Return the (X, Y) coordinate for the center point of the cell that contains the specified text.  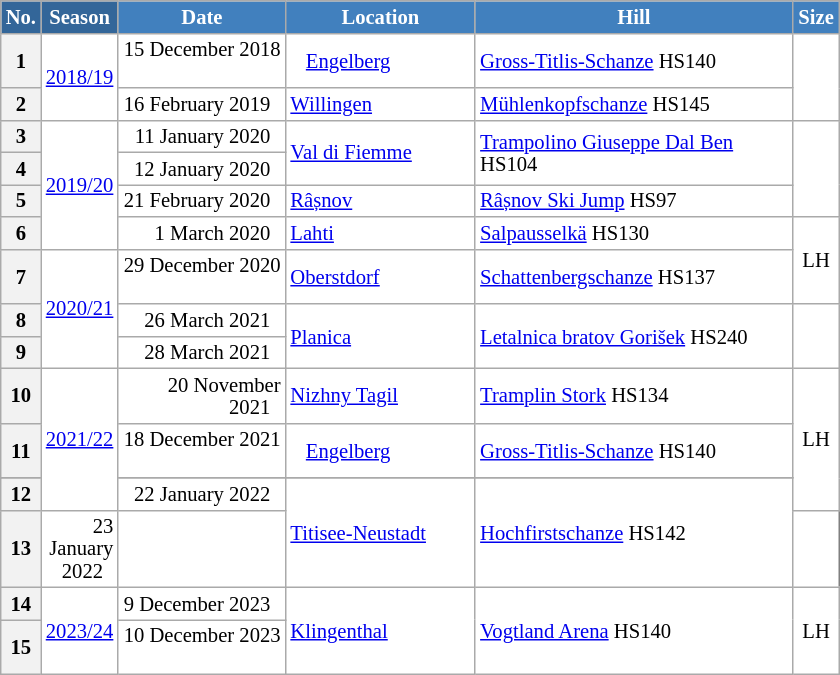
Râșnov (380, 200)
26 March 2021 (202, 320)
20 November 2021 (202, 396)
13 (21, 548)
16 February 2019 (202, 104)
2018/19 (80, 76)
Salpausselkä HS130 (634, 232)
Schattenbergschanze HS137 (634, 276)
Vogtland Arena HS140 (634, 630)
Date (202, 16)
Oberstdorf (380, 276)
12 (21, 494)
Planica (380, 336)
Hill (634, 16)
18 December 2021 (202, 450)
2021/22 (80, 439)
21 February 2020 (202, 200)
14 (21, 603)
22 January 2022 (202, 494)
12 January 2020 (202, 168)
Lahti (380, 232)
2019/20 (80, 184)
11 (21, 450)
3 (21, 136)
29 December 2020 (202, 276)
28 March 2021 (202, 352)
10 (21, 396)
5 (21, 200)
Tramplin Stork HS134 (634, 396)
10 December 2023 (202, 646)
8 (21, 320)
Season (80, 16)
Titisee-Neustadt (380, 533)
1 March 2020 (202, 232)
Val di Fiemme (380, 152)
1 (21, 60)
2 (21, 104)
Location (380, 16)
Mühlenkopfschanze HS145 (634, 104)
7 (21, 276)
15 (21, 646)
Klingenthal (380, 630)
2020/21 (80, 308)
Râșnov Ski Jump HS97 (634, 200)
Letalnica bratov Gorišek HS240 (634, 336)
23 January 2022 (80, 548)
Nizhny Tagil (380, 396)
4 (21, 168)
Hochfirstschanze HS142 (634, 533)
6 (21, 232)
No. (21, 16)
Size (816, 16)
Willingen (380, 104)
9 December 2023 (202, 603)
Trampolino Giuseppe Dal Ben HS104 (634, 152)
15 December 2018 (202, 60)
9 (21, 352)
2023/24 (80, 630)
11 January 2020 (202, 136)
